Identify which cell holds the provided text, then report its (x, y) central coordinate. 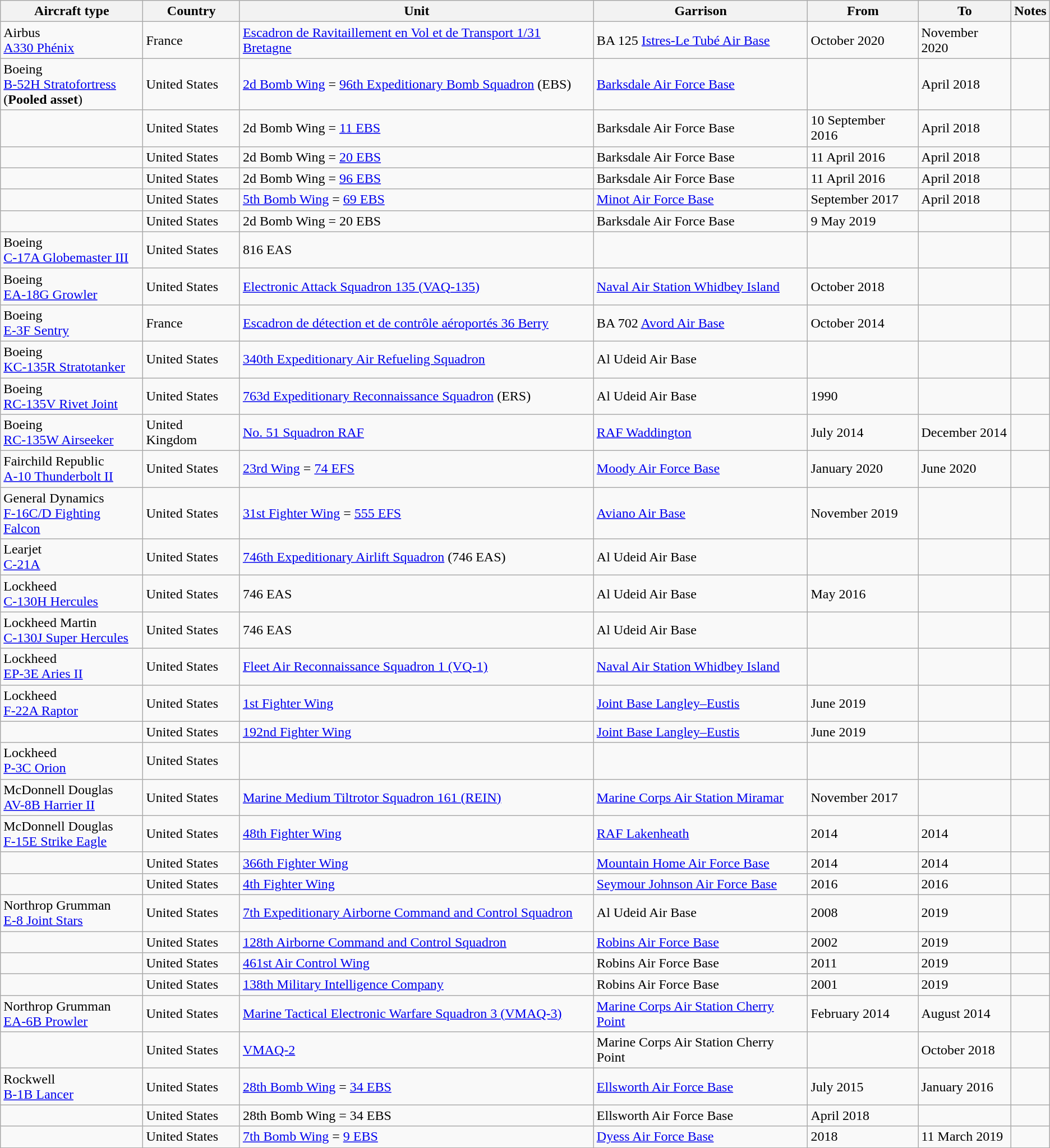
AirbusA330 Phénix (72, 40)
Escadron de Ravitaillement en Vol et de Transport 1/31 Bretagne (416, 40)
2018 (863, 1137)
10 September 2016 (863, 128)
VMAQ-2 (416, 1050)
RAF Waddington (701, 433)
July 2015 (863, 1087)
November 2017 (863, 797)
31st Fighter Wing = 555 EFS (416, 513)
Marine Corps Air Station Miramar (701, 797)
9 May 2019 (863, 221)
General DynamicsF-16C/D Fighting Falcon (72, 513)
BA 125 Istres-Le Tubé Air Base (701, 40)
Fairchild RepublicA-10 Thunderbolt II (72, 469)
Lockheed MartinC-130J Super Hercules (72, 630)
2002 (863, 942)
2011 (863, 963)
LearjetC-21A (72, 557)
To (965, 11)
November 2020 (965, 40)
BoeingRC-135W Airseeker (72, 433)
Minot Air Force Base (701, 200)
Aviano Air Base (701, 513)
5th Bomb Wing = 69 EBS (416, 200)
LockheedC-130H Hercules (72, 593)
RAF Lakenheath (701, 833)
May 2016 (863, 593)
December 2014 (965, 433)
48th Fighter Wing (416, 833)
1st Fighter Wing (416, 703)
Fleet Air Reconnaissance Squadron 1 (VQ-1) (416, 666)
192nd Fighter Wing (416, 732)
2d Bomb Wing = 11 EBS (416, 128)
BoeingE-3F Sentry (72, 323)
BoeingB-52H Stratofortress (Pooled asset) (72, 84)
January 2016 (965, 1087)
23rd Wing = 74 EFS (416, 469)
Marine Tactical Electronic Warfare Squadron 3 (VMAQ-3) (416, 1014)
BoeingEA-18G Growler (72, 286)
2008 (863, 913)
United Kingdom (191, 433)
Country (191, 11)
LockheedF-22A Raptor (72, 703)
No. 51 Squadron RAF (416, 433)
Unit (416, 11)
2001 (863, 985)
BoeingKC-135R Stratotanker (72, 359)
Northrop GrummanE-8 Joint Stars (72, 913)
August 2014 (965, 1014)
1990 (863, 396)
461st Air Control Wing (416, 963)
Escadron de détection et de contrôle aéroportés 36 Berry (416, 323)
BoeingRC-135V Rivet Joint (72, 396)
340th Expeditionary Air Refueling Squadron (416, 359)
7th Bomb Wing = 9 EBS (416, 1137)
October 2020 (863, 40)
4th Fighter Wing (416, 884)
McDonnell DouglasAV-8B Harrier II (72, 797)
October 2014 (863, 323)
November 2019 (863, 513)
Northrop GrummanEA-6B Prowler (72, 1014)
138th Military Intelligence Company (416, 985)
From (863, 11)
September 2017 (863, 200)
January 2020 (863, 469)
763d Expeditionary Reconnaissance Squadron (ERS) (416, 396)
2d Bomb Wing = 96 EBS (416, 178)
11 March 2019 (965, 1137)
Garrison (701, 11)
RockwellB-1B Lancer (72, 1087)
Seymour Johnson Air Force Base (701, 884)
128th Airborne Command and Control Squadron (416, 942)
McDonnell DouglasF-15E Strike Eagle (72, 833)
February 2014 (863, 1014)
Dyess Air Force Base (701, 1137)
816 EAS (416, 250)
7th Expeditionary Airborne Command and Control Squadron (416, 913)
Aircraft type (72, 11)
LockheedP-3C Orion (72, 760)
Lockheed EP-3E Aries II (72, 666)
366th Fighter Wing (416, 863)
BA 702 Avord Air Base (701, 323)
June 2020 (965, 469)
746th Expeditionary Airlift Squadron (746 EAS) (416, 557)
Notes (1030, 11)
2d Bomb Wing = 96th Expeditionary Bomb Squadron (EBS) (416, 84)
Moody Air Force Base (701, 469)
July 2014 (863, 433)
Mountain Home Air Force Base (701, 863)
BoeingC-17A Globemaster III (72, 250)
Marine Medium Tiltrotor Squadron 161 (REIN) (416, 797)
Electronic Attack Squadron 135 (VAQ-135) (416, 286)
